For the text-containing cell, return its midpoint in [x, y] coordinate format. 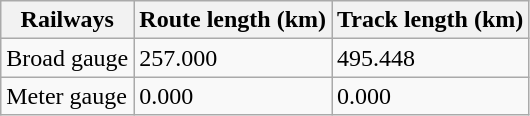
Railways [68, 20]
Meter gauge [68, 96]
495.448 [430, 58]
Broad gauge [68, 58]
Route length (km) [233, 20]
Track length (km) [430, 20]
257.000 [233, 58]
